Determine the (x, y) coordinate at the center of the cell enclosing the given text.  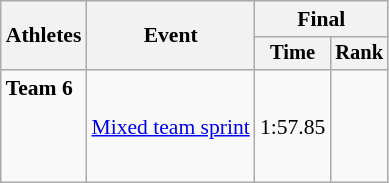
Rank (359, 54)
Team 6 (44, 126)
1:57.85 (292, 126)
Final (322, 19)
Time (292, 54)
Athletes (44, 36)
Mixed team sprint (170, 126)
Event (170, 36)
